From the cell containing the given text, extract its center point as (X, Y) coordinate. 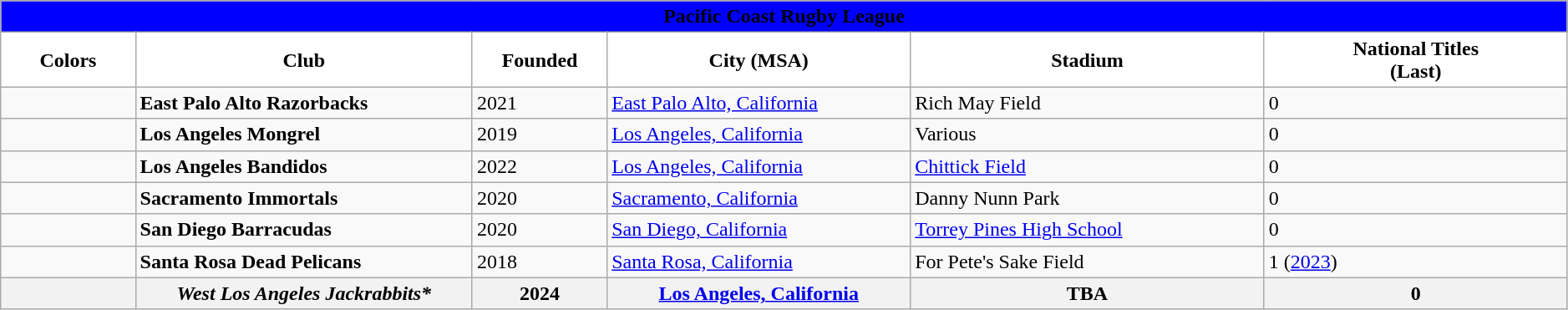
San Diego Barracudas (304, 230)
Santa Rosa Dead Pelicans (304, 262)
National Titles(Last) (1415, 60)
2018 (540, 262)
West Los Angeles Jackrabbits* (304, 293)
Stadium (1088, 60)
2019 (540, 135)
Sacramento, California (759, 198)
Colors (69, 60)
Santa Rosa, California (759, 262)
Various (1088, 135)
Danny Nunn Park (1088, 198)
Pacific Coast Rugby League (784, 17)
Club (304, 60)
Founded (540, 60)
Sacramento Immortals (304, 198)
2021 (540, 103)
City (MSA) (759, 60)
East Palo Alto Razorbacks (304, 103)
2024 (540, 293)
2022 (540, 166)
1 (2023) (1415, 262)
Los Angeles Mongrel (304, 135)
Torrey Pines High School (1088, 230)
Chittick Field (1088, 166)
San Diego, California (759, 230)
TBA (1088, 293)
For Pete's Sake Field (1088, 262)
Rich May Field (1088, 103)
East Palo Alto, California (759, 103)
Los Angeles Bandidos (304, 166)
